Return (x, y) of the center of cell containing provided text 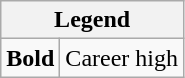
Career high (122, 58)
Legend (92, 20)
Bold (30, 58)
